Locate the cell with the specified text and output its (X, Y) center coordinate. 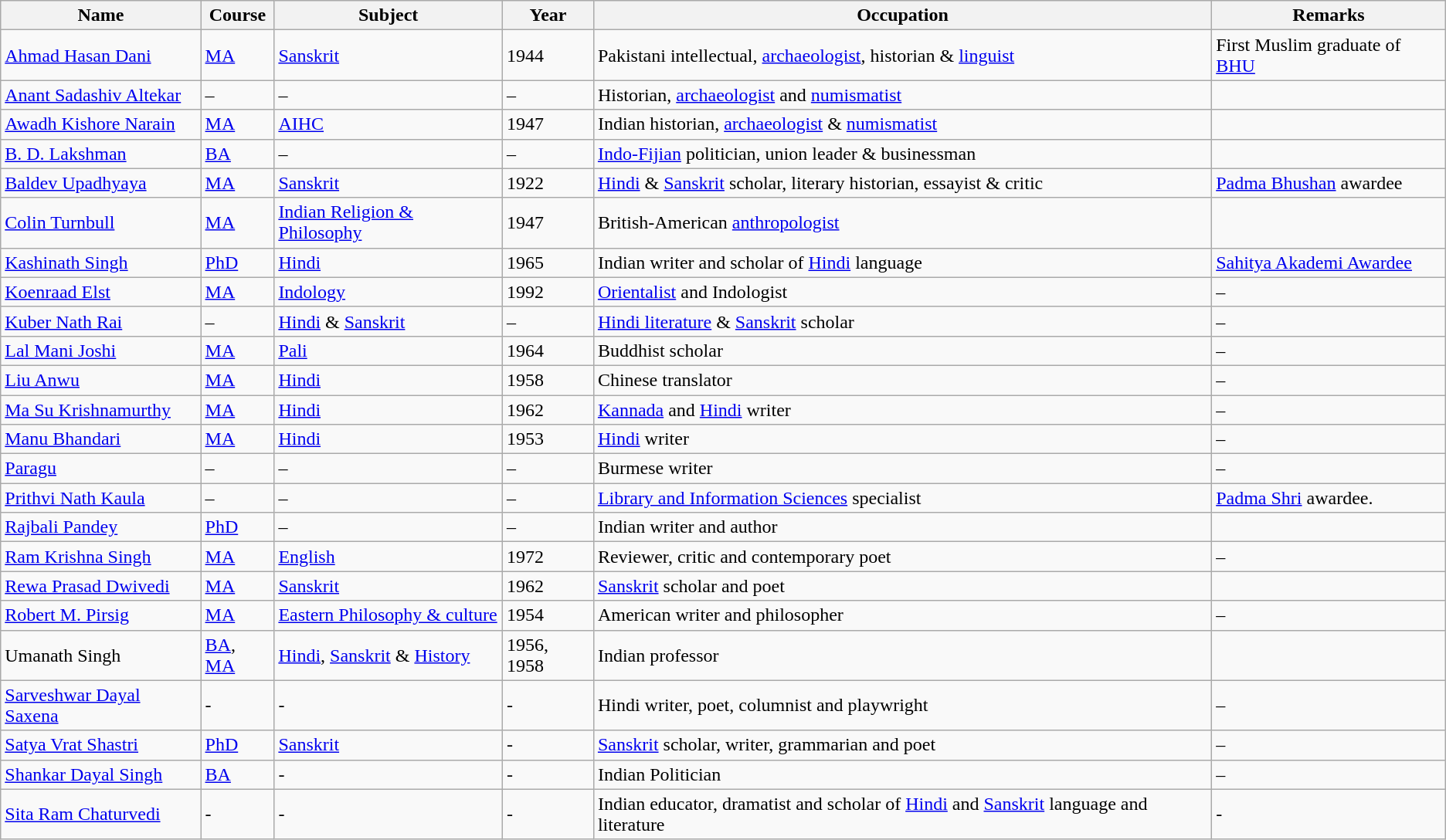
Ram Krishna Singh (100, 557)
1958 (548, 380)
Paragu (100, 469)
Kashinath Singh (100, 262)
Course (238, 15)
Hindi, Sanskrit & History (389, 655)
Pakistani intellectual, archaeologist, historian & linguist (902, 56)
Indian professor (902, 655)
Pali (389, 351)
Rewa Prasad Dwivedi (100, 586)
Prithvi Nath Kaula (100, 498)
Reviewer, critic and contemporary poet (902, 557)
Sahitya Akademi Awardee (1329, 262)
Sanskrit scholar, writer, grammarian and poet (902, 745)
Kannada and Hindi writer (902, 410)
Sanskrit scholar and poet (902, 586)
Ma Su Krishnamurthy (100, 410)
Indian writer and author (902, 527)
Rajbali Pandey (100, 527)
Buddhist scholar (902, 351)
Awadh Kishore Narain (100, 124)
Indian Politician (902, 774)
Name (100, 15)
1965 (548, 262)
Burmese writer (902, 469)
Year (548, 15)
Eastern Philosophy & culture (389, 615)
1953 (548, 439)
Remarks (1329, 15)
1972 (548, 557)
Koenraad Elst (100, 292)
Sita Ram Chaturvedi (100, 814)
BA, MA (238, 655)
AIHC (389, 124)
Chinese translator (902, 380)
Sarveshwar Dayal Saxena (100, 706)
Hindi & Sanskrit scholar, literary historian, essayist & critic (902, 183)
1956, 1958 (548, 655)
Hindi writer (902, 439)
1944 (548, 56)
1922 (548, 183)
Indo-Fijian politician, union leader & businessman (902, 154)
Shankar Dayal Singh (100, 774)
Padma Shri awardee. (1329, 498)
Subject (389, 15)
Indian educator, dramatist and scholar of Hindi and Sanskrit language and literature (902, 814)
Orientalist and Indologist (902, 292)
Colin Turnbull (100, 222)
Indian writer and scholar of Hindi language (902, 262)
1964 (548, 351)
Historian, archaeologist and numismatist (902, 95)
1992 (548, 292)
Library and Information Sciences specialist (902, 498)
Indology (389, 292)
Robert M. Pirsig (100, 615)
Indian historian, archaeologist & numismatist (902, 124)
Umanath Singh (100, 655)
American writer and philosopher (902, 615)
Hindi & Sanskrit (389, 321)
Hindi writer, poet, columnist and playwright (902, 706)
1954 (548, 615)
Padma Bhushan awardee (1329, 183)
B. D. Lakshman (100, 154)
British-American anthropologist (902, 222)
Indian Religion & Philosophy (389, 222)
Baldev Upadhyaya (100, 183)
Satya Vrat Shastri (100, 745)
Hindi literature & Sanskrit scholar (902, 321)
Liu Anwu (100, 380)
First Muslim graduate of BHU (1329, 56)
Lal Mani Joshi (100, 351)
Occupation (902, 15)
English (389, 557)
Kuber Nath Rai (100, 321)
Manu Bhandari (100, 439)
Ahmad Hasan Dani (100, 56)
Anant Sadashiv Altekar (100, 95)
